Capture the cell that displays the provided text and extract its (x, y) central coordinate. 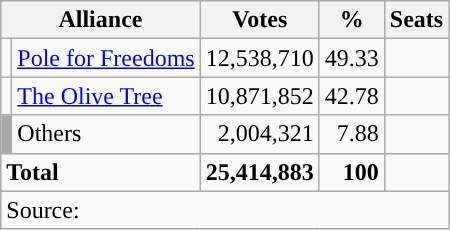
2,004,321 (260, 134)
10,871,852 (260, 96)
Alliance (100, 20)
Source: (225, 210)
Pole for Freedoms (106, 58)
7.88 (352, 134)
100 (352, 172)
Votes (260, 20)
25,414,883 (260, 172)
12,538,710 (260, 58)
Seats (416, 20)
42.78 (352, 96)
% (352, 20)
Total (100, 172)
The Olive Tree (106, 96)
Others (106, 134)
49.33 (352, 58)
